Return the (x, y) coordinate for the center point of the cell that contains the specified text.  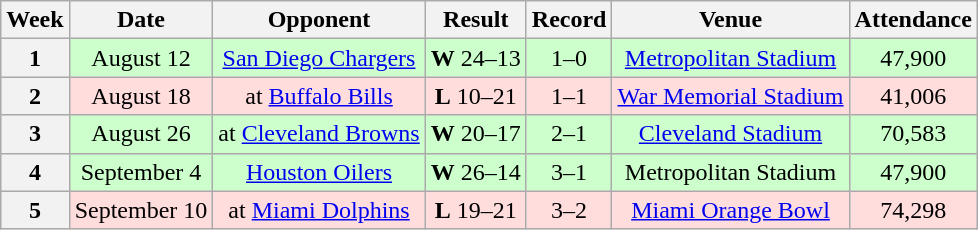
at Miami Dolphins (319, 210)
3–1 (569, 172)
Miami Orange Bowl (730, 210)
War Memorial Stadium (730, 96)
W 26–14 (476, 172)
August 18 (141, 96)
September 10 (141, 210)
Attendance (913, 20)
1–0 (569, 58)
5 (35, 210)
1–1 (569, 96)
Date (141, 20)
3 (35, 134)
W 20–17 (476, 134)
1 (35, 58)
at Cleveland Browns (319, 134)
L 19–21 (476, 210)
August 26 (141, 134)
August 12 (141, 58)
41,006 (913, 96)
September 4 (141, 172)
Opponent (319, 20)
2–1 (569, 134)
2 (35, 96)
L 10–21 (476, 96)
at Buffalo Bills (319, 96)
4 (35, 172)
Venue (730, 20)
Record (569, 20)
74,298 (913, 210)
Result (476, 20)
70,583 (913, 134)
Cleveland Stadium (730, 134)
3–2 (569, 210)
Week (35, 20)
W 24–13 (476, 58)
San Diego Chargers (319, 58)
Houston Oilers (319, 172)
